Search for the cell housing the specified text and yield its [X, Y] center coordinate. 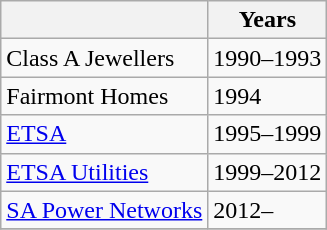
1999–2012 [268, 172]
ETSA [104, 134]
ETSA Utilities [104, 172]
1990–1993 [268, 58]
Fairmont Homes [104, 96]
1995–1999 [268, 134]
2012– [268, 210]
SA Power Networks [104, 210]
Years [268, 20]
Class A Jewellers [104, 58]
1994 [268, 96]
